Find where the given text appears and provide that cell's center as (x, y) coordinate. 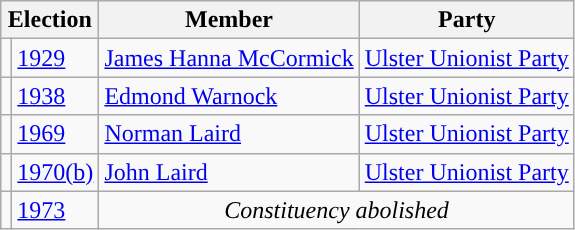
1929 (56, 58)
Member (229, 20)
Party (466, 20)
John Laird (229, 172)
Norman Laird (229, 134)
1969 (56, 134)
1938 (56, 96)
Edmond Warnock (229, 96)
Election (50, 20)
1970(b) (56, 172)
1973 (56, 210)
James Hanna McCormick (229, 58)
Constituency abolished (336, 210)
